From the cell containing the given text, extract its center point as [X, Y] coordinate. 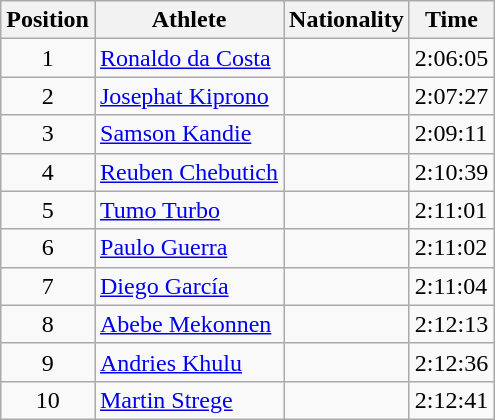
1 [48, 58]
Position [48, 20]
2:12:13 [451, 324]
Samson Kandie [188, 134]
Andries Khulu [188, 362]
Martin Strege [188, 400]
2 [48, 96]
6 [48, 248]
2:11:04 [451, 286]
4 [48, 172]
Reuben Chebutich [188, 172]
2:12:36 [451, 362]
Nationality [347, 20]
10 [48, 400]
Athlete [188, 20]
7 [48, 286]
3 [48, 134]
2:06:05 [451, 58]
2:11:02 [451, 248]
8 [48, 324]
2:10:39 [451, 172]
9 [48, 362]
5 [48, 210]
2:07:27 [451, 96]
Abebe Mekonnen [188, 324]
Tumo Turbo [188, 210]
Josephat Kiprono [188, 96]
2:11:01 [451, 210]
Paulo Guerra [188, 248]
2:12:41 [451, 400]
2:09:11 [451, 134]
Time [451, 20]
Diego García [188, 286]
Ronaldo da Costa [188, 58]
